Detect which cell encompasses the target text, then output its (X, Y) center coordinate. 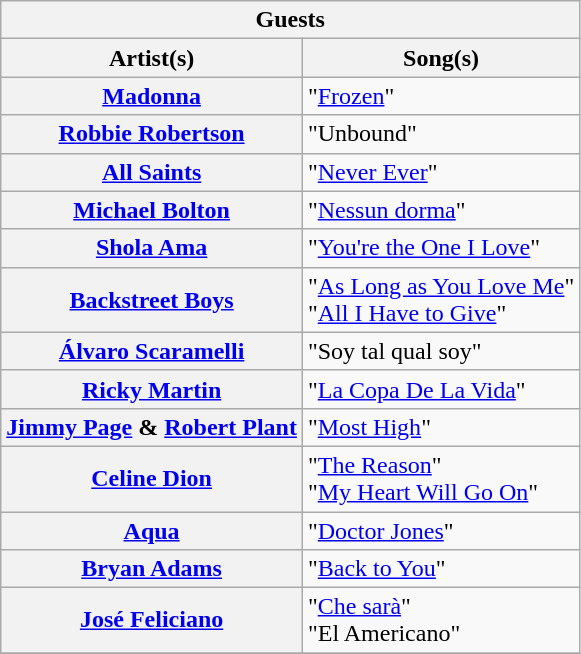
"Never Ever" (440, 172)
Celine Dion (152, 478)
Bryan Adams (152, 569)
"Doctor Jones" (440, 531)
Jimmy Page & Robert Plant (152, 427)
"Che sarà" "El Americano" (440, 620)
Álvaro Scaramelli (152, 351)
Michael Bolton (152, 210)
"Frozen" (440, 96)
José Feliciano (152, 620)
Backstreet Boys (152, 300)
"You're the One I Love" (440, 248)
Aqua (152, 531)
"Most High" (440, 427)
"La Copa De La Vida" (440, 389)
Artist(s) (152, 58)
All Saints (152, 172)
Song(s) (440, 58)
"The Reason" "My Heart Will Go On" (440, 478)
"Nessun dorma" (440, 210)
Robbie Robertson (152, 134)
"Soy tal qual soy" (440, 351)
"Back to You" (440, 569)
Shola Ama (152, 248)
"Unbound" (440, 134)
Guests (290, 20)
Ricky Martin (152, 389)
"As Long as You Love Me" "All I Have to Give" (440, 300)
Madonna (152, 96)
